Detect which cell encompasses the target text, then output its [x, y] center coordinate. 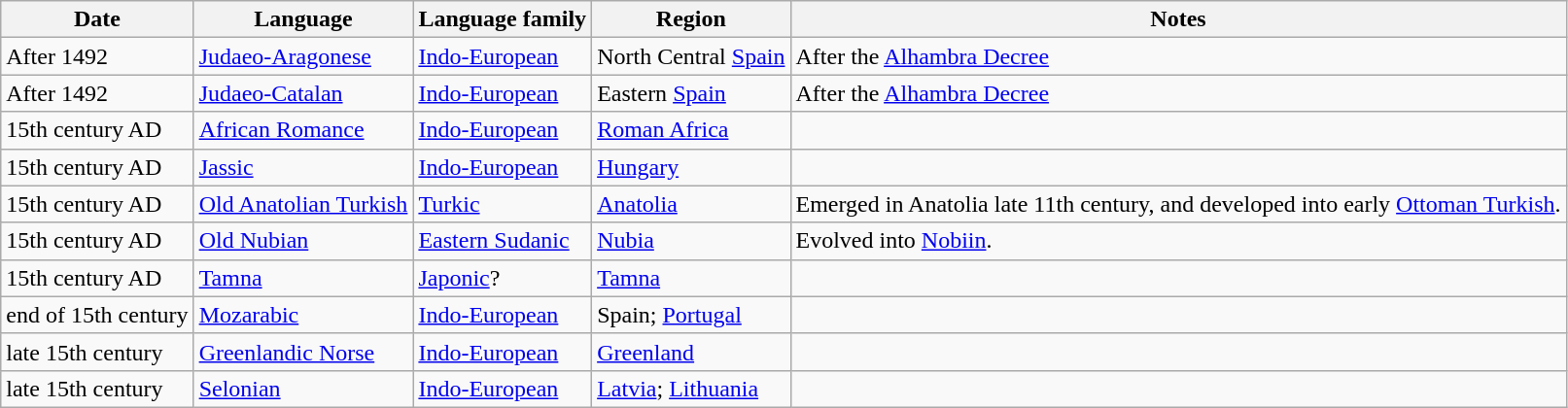
Hungary [691, 167]
end of 15th century [97, 315]
Old Anatolian Turkish [303, 204]
African Romance [303, 130]
Judaeo-Catalan [303, 93]
Evolved into Nobiin. [1178, 241]
Latvia; Lithuania [691, 389]
Jassic [303, 167]
Emerged in Anatolia late 11th century, and developed into early Ottoman Turkish. [1178, 204]
Region [691, 19]
Eastern Sudanic [503, 241]
Date [97, 19]
Greenland [691, 352]
North Central Spain [691, 56]
Turkic [503, 204]
Language family [503, 19]
Selonian [303, 389]
Mozarabic [303, 315]
Spain; Portugal [691, 315]
Old Nubian [303, 241]
Greenlandic Norse [303, 352]
Judaeo-Aragonese [303, 56]
Language [303, 19]
Roman Africa [691, 130]
Eastern Spain [691, 93]
Japonic? [503, 278]
Notes [1178, 19]
Anatolia [691, 204]
Nubia [691, 241]
